For the text-containing cell, return its midpoint in (X, Y) coordinate format. 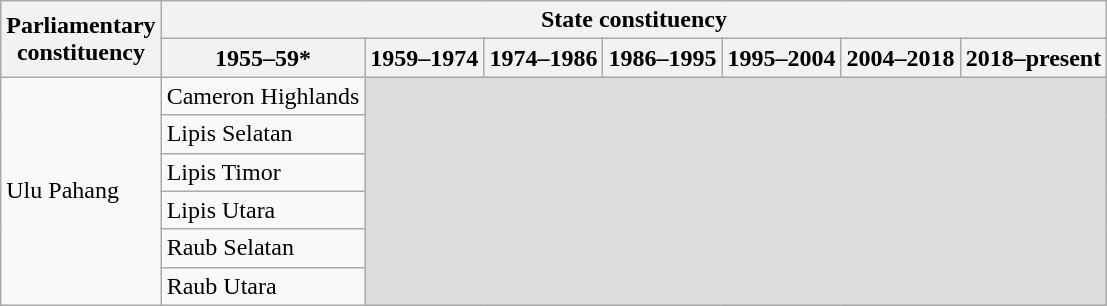
Raub Utara (263, 286)
1959–1974 (424, 58)
Lipis Timor (263, 172)
1986–1995 (662, 58)
State constituency (634, 20)
Ulu Pahang (81, 191)
2018–present (1034, 58)
Lipis Utara (263, 210)
1974–1986 (544, 58)
Cameron Highlands (263, 96)
Lipis Selatan (263, 134)
1995–2004 (782, 58)
1955–59* (263, 58)
Raub Selatan (263, 248)
Parliamentaryconstituency (81, 39)
2004–2018 (900, 58)
